Return [x, y] of the center of cell containing provided text 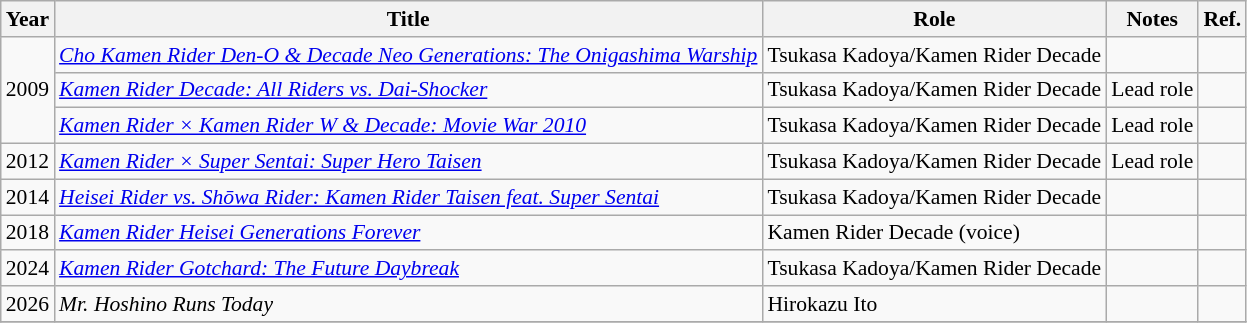
Kamen Rider Decade (voice) [934, 233]
Kamen Rider × Super Sentai: Super Hero Taisen [408, 162]
Kamen Rider Heisei Generations Forever [408, 233]
Year [28, 19]
Role [934, 19]
2018 [28, 233]
2026 [28, 304]
Title [408, 19]
2009 [28, 90]
2024 [28, 269]
Hirokazu Ito [934, 304]
2012 [28, 162]
Notes [1152, 19]
Kamen Rider × Kamen Rider W & Decade: Movie War 2010 [408, 126]
Heisei Rider vs. Shōwa Rider: Kamen Rider Taisen feat. Super Sentai [408, 197]
Kamen Rider Gotchard: The Future Daybreak [408, 269]
Kamen Rider Decade: All Riders vs. Dai-Shocker [408, 90]
Mr. Hoshino Runs Today [408, 304]
2014 [28, 197]
Cho Kamen Rider Den-O & Decade Neo Generations: The Onigashima Warship [408, 55]
Ref. [1222, 19]
